Pinpoint the cell where the given text exists, returning its [X, Y] midpoint coordinate. 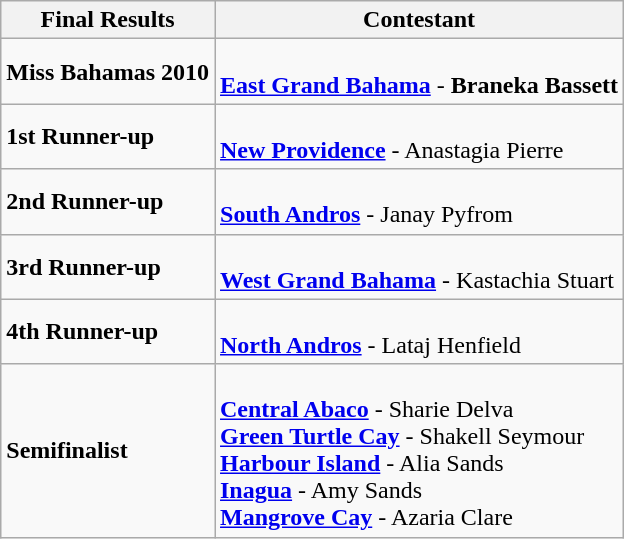
Contestant [418, 20]
East Grand Bahama - Braneka Bassett [418, 72]
Miss Bahamas 2010 [108, 72]
New Providence - Anastagia Pierre [418, 136]
4th Runner-up [108, 332]
North Andros - Lataj Henfield [418, 332]
Final Results [108, 20]
2nd Runner-up [108, 202]
South Andros - Janay Pyfrom [418, 202]
1st Runner-up [108, 136]
3rd Runner-up [108, 266]
Semifinalist [108, 450]
Central Abaco - Sharie Delva Green Turtle Cay - Shakell Seymour Harbour Island - Alia Sands Inagua - Amy Sands Mangrove Cay - Azaria Clare [418, 450]
West Grand Bahama - Kastachia Stuart [418, 266]
